Find where the given text appears and provide that cell's center as (x, y) coordinate. 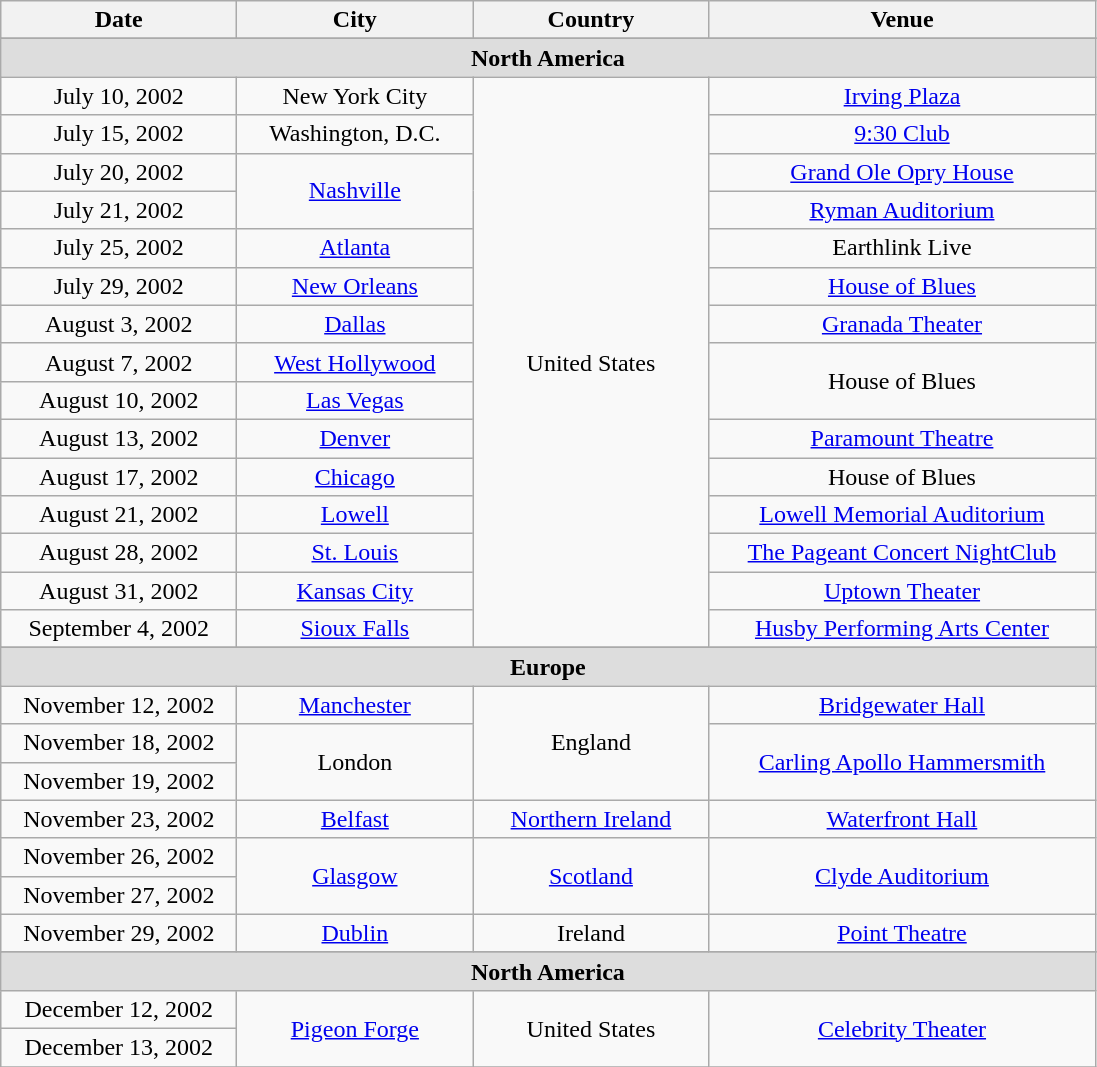
Northern Ireland (591, 819)
Carling Apollo Hammersmith (902, 762)
August 7, 2002 (119, 362)
The Pageant Concert NightClub (902, 553)
Husby Performing Arts Center (902, 629)
Washington, D.C. (355, 134)
Pigeon Forge (355, 1028)
Sioux Falls (355, 629)
Date (119, 20)
Ryman Auditorium (902, 210)
July 21, 2002 (119, 210)
December 12, 2002 (119, 1009)
Belfast (355, 819)
Ireland (591, 933)
November 29, 2002 (119, 933)
Clyde Auditorium (902, 876)
Chicago (355, 477)
August 31, 2002 (119, 591)
Irving Plaza (902, 96)
Uptown Theater (902, 591)
Las Vegas (355, 400)
Lowell Memorial Auditorium (902, 515)
August 21, 2002 (119, 515)
November 23, 2002 (119, 819)
Granada Theater (902, 324)
City (355, 20)
Glasgow (355, 876)
Celebrity Theater (902, 1028)
New York City (355, 96)
West Hollywood (355, 362)
Denver (355, 438)
St. Louis (355, 553)
August 3, 2002 (119, 324)
Point Theatre (902, 933)
New Orleans (355, 286)
July 15, 2002 (119, 134)
Earthlink Live (902, 248)
Country (591, 20)
September 4, 2002 (119, 629)
Dublin (355, 933)
November 19, 2002 (119, 781)
November 12, 2002 (119, 705)
Waterfront Hall (902, 819)
Manchester (355, 705)
July 20, 2002 (119, 172)
Lowell (355, 515)
Europe (548, 667)
Venue (902, 20)
Grand Ole Opry House (902, 172)
London (355, 762)
December 13, 2002 (119, 1047)
England (591, 743)
November 18, 2002 (119, 743)
July 29, 2002 (119, 286)
Paramount Theatre (902, 438)
Bridgewater Hall (902, 705)
August 28, 2002 (119, 553)
Kansas City (355, 591)
August 10, 2002 (119, 400)
November 26, 2002 (119, 857)
Dallas (355, 324)
Atlanta (355, 248)
July 25, 2002 (119, 248)
July 10, 2002 (119, 96)
August 17, 2002 (119, 477)
August 13, 2002 (119, 438)
9:30 Club (902, 134)
Scotland (591, 876)
November 27, 2002 (119, 895)
Nashville (355, 191)
